For the text-containing cell, return its midpoint in (x, y) coordinate format. 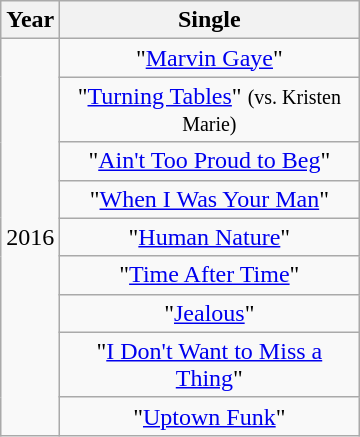
"Jealous" (210, 313)
"Uptown Funk" (210, 416)
Year (30, 20)
"Turning Tables" (vs. Kristen Marie) (210, 110)
"Marvin Gaye" (210, 58)
2016 (30, 238)
Single (210, 20)
"I Don't Want to Miss a Thing" (210, 364)
"When I Was Your Man" (210, 199)
"Human Nature" (210, 237)
"Time After Time" (210, 275)
"Ain't Too Proud to Beg" (210, 161)
